From the cell containing the given text, extract its center point as [X, Y] coordinate. 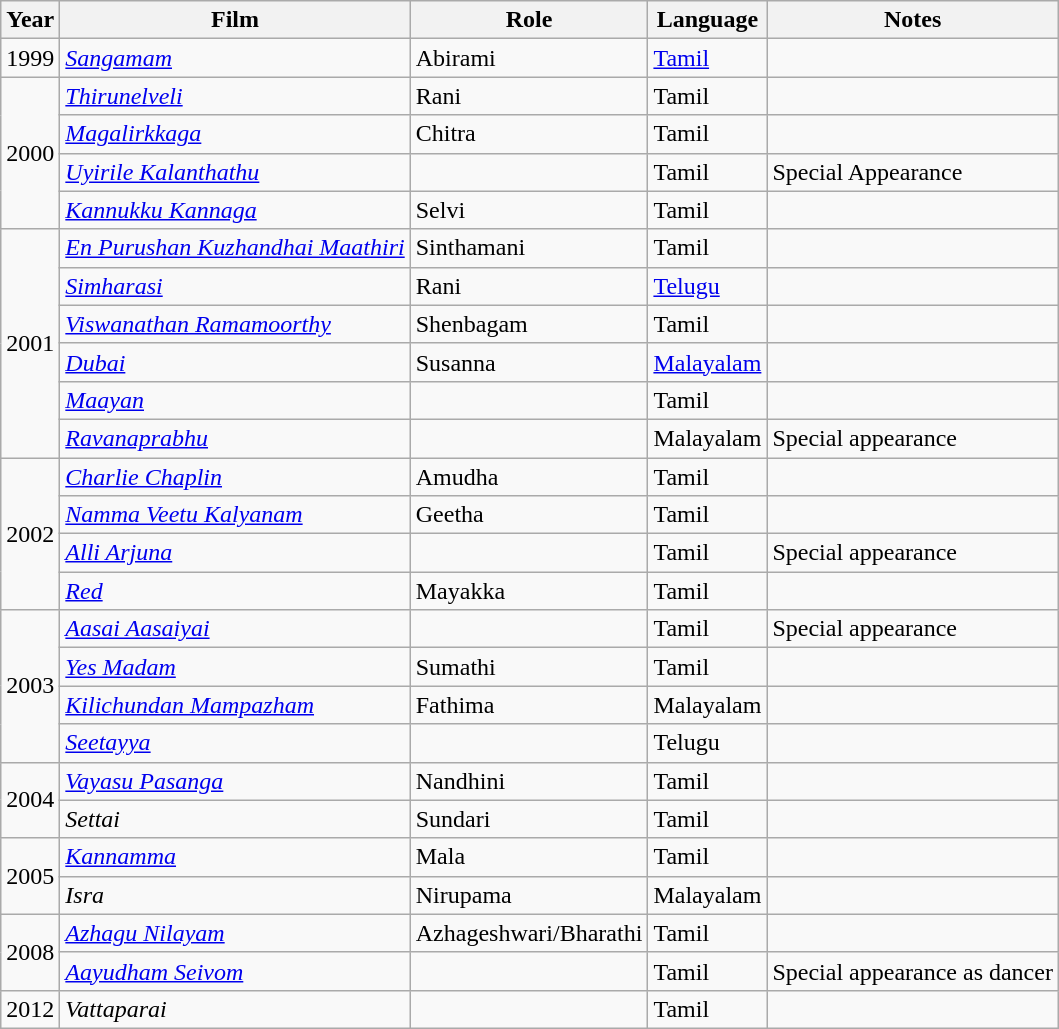
Language [708, 20]
2002 [30, 534]
Nirupama [529, 895]
Red [235, 591]
En Purushan Kuzhandhai Maathiri [235, 248]
2001 [30, 343]
Thirunelveli [235, 96]
Settai [235, 819]
Namma Veetu Kalyanam [235, 515]
Mala [529, 857]
Special appearance as dancer [913, 971]
1999 [30, 58]
Year [30, 20]
2008 [30, 952]
Aayudham Seivom [235, 971]
2000 [30, 153]
2012 [30, 1009]
Aasai Aasaiyai [235, 629]
Special Appearance [913, 172]
Abirami [529, 58]
Geetha [529, 515]
Uyirile Kalanthathu [235, 172]
Maayan [235, 400]
Viswanathan Ramamoorthy [235, 324]
Selvi [529, 210]
2004 [30, 800]
Vayasu Pasanga [235, 781]
Notes [913, 20]
Shenbagam [529, 324]
Sundari [529, 819]
Vattaparai [235, 1009]
Sinthamani [529, 248]
2005 [30, 876]
Azhagu Nilayam [235, 933]
Kilichundan Mampazham [235, 705]
Role [529, 20]
Charlie Chaplin [235, 477]
Sangamam [235, 58]
Azhageshwari/Bharathi [529, 933]
2003 [30, 686]
Nandhini [529, 781]
Simharasi [235, 286]
Sumathi [529, 667]
Fathima [529, 705]
Kannukku Kannaga [235, 210]
Mayakka [529, 591]
Isra [235, 895]
Yes Madam [235, 667]
Chitra [529, 134]
Magalirkkaga [235, 134]
Film [235, 20]
Seetayya [235, 743]
Amudha [529, 477]
Kannamma [235, 857]
Susanna [529, 362]
Ravanaprabhu [235, 438]
Dubai [235, 362]
Alli Arjuna [235, 553]
